Search for the cell housing the specified text and yield its (X, Y) center coordinate. 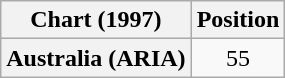
Chart (1997) (96, 20)
55 (238, 58)
Position (238, 20)
Australia (ARIA) (96, 58)
